From the cell containing the given text, extract its center point as (x, y) coordinate. 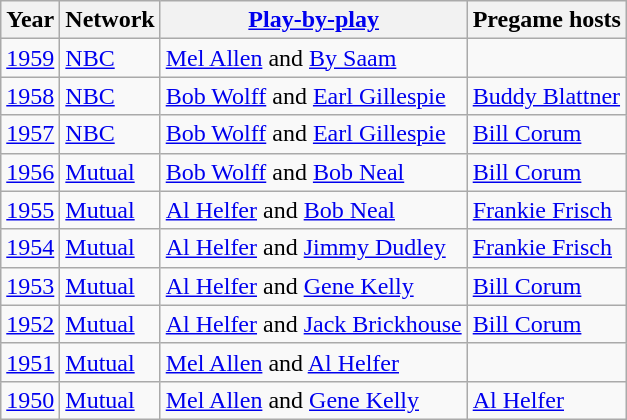
1953 (30, 286)
Al Helfer and Jack Brickhouse (314, 324)
1957 (30, 134)
1950 (30, 400)
1959 (30, 58)
1955 (30, 210)
Mel Allen and Gene Kelly (314, 400)
1958 (30, 96)
1956 (30, 172)
Pregame hosts (546, 20)
Mel Allen and By Saam (314, 58)
Al Helfer (546, 400)
Network (110, 20)
Al Helfer and Bob Neal (314, 210)
Al Helfer and Jimmy Dudley (314, 248)
1952 (30, 324)
Play-by-play (314, 20)
1954 (30, 248)
Al Helfer and Gene Kelly (314, 286)
Mel Allen and Al Helfer (314, 362)
Buddy Blattner (546, 96)
1951 (30, 362)
Bob Wolff and Bob Neal (314, 172)
Year (30, 20)
